From the cell containing the given text, extract its center point as [x, y] coordinate. 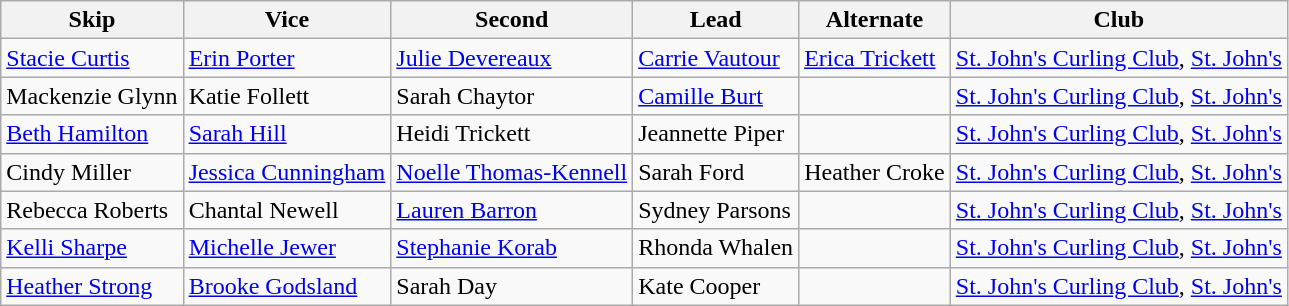
Katie Follett [287, 96]
Sarah Chaytor [512, 96]
Sarah Day [512, 286]
Chantal Newell [287, 210]
Carrie Vautour [716, 58]
Julie Devereaux [512, 58]
Jessica Cunningham [287, 172]
Camille Burt [716, 96]
Heidi Trickett [512, 134]
Vice [287, 20]
Sarah Hill [287, 134]
Stephanie Korab [512, 248]
Noelle Thomas-Kennell [512, 172]
Alternate [875, 20]
Skip [92, 20]
Stacie Curtis [92, 58]
Rebecca Roberts [92, 210]
Jeannette Piper [716, 134]
Sydney Parsons [716, 210]
Erica Trickett [875, 58]
Brooke Godsland [287, 286]
Second [512, 20]
Beth Hamilton [92, 134]
Kelli Sharpe [92, 248]
Lead [716, 20]
Cindy Miller [92, 172]
Heather Strong [92, 286]
Rhonda Whalen [716, 248]
Heather Croke [875, 172]
Lauren Barron [512, 210]
Kate Cooper [716, 286]
Erin Porter [287, 58]
Mackenzie Glynn [92, 96]
Michelle Jewer [287, 248]
Club [1118, 20]
Sarah Ford [716, 172]
